From the cell containing the given text, extract its center point as (x, y) coordinate. 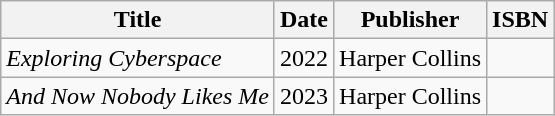
Exploring Cyberspace (138, 58)
Title (138, 20)
ISBN (520, 20)
Publisher (410, 20)
And Now Nobody Likes Me (138, 96)
Date (304, 20)
2022 (304, 58)
2023 (304, 96)
